Determine the (X, Y) coordinate at the center of the cell enclosing the given text.  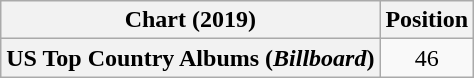
46 (427, 58)
Chart (2019) (190, 20)
US Top Country Albums (Billboard) (190, 58)
Position (427, 20)
